Locate the cell with the specified text and output its (x, y) center coordinate. 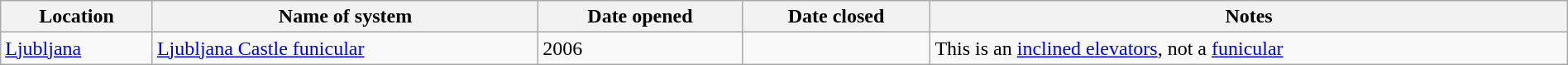
Notes (1249, 17)
Date closed (836, 17)
Name of system (345, 17)
2006 (640, 48)
This is an inclined elevators, not a funicular (1249, 48)
Date opened (640, 17)
Ljubljana Castle funicular (345, 48)
Location (77, 17)
Ljubljana (77, 48)
